Extract the [x, y] coordinate from the center of the cell holding the provided text.  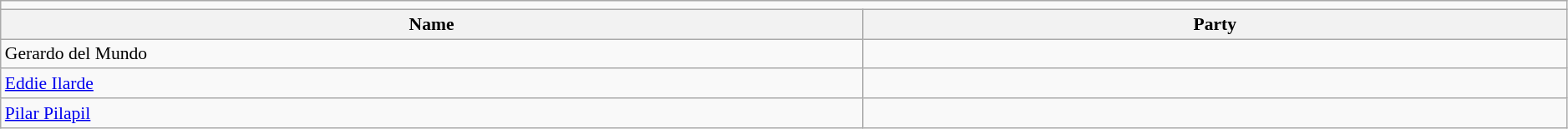
Gerardo del Mundo [432, 54]
Party [1215, 24]
Pilar Pilapil [432, 113]
Name [432, 24]
Eddie Ilarde [432, 84]
